Find where the given text appears and provide that cell's center as [X, Y] coordinate. 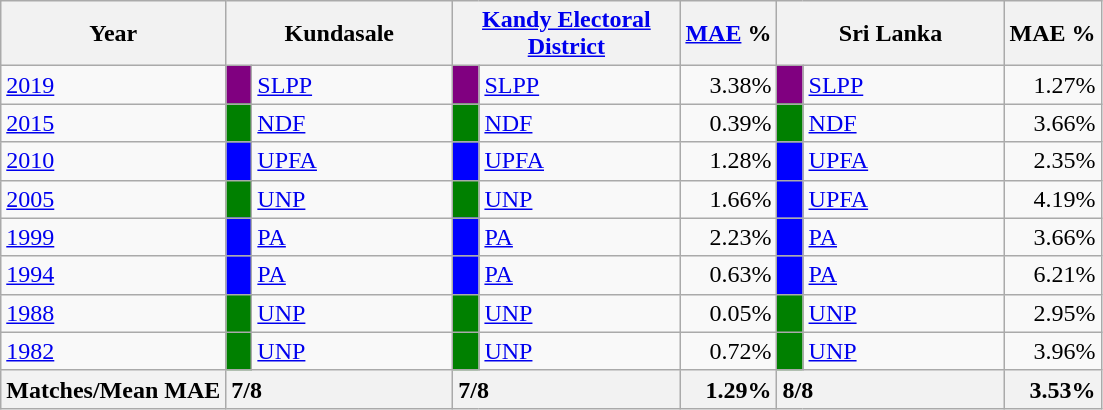
2.23% [728, 237]
8/8 [890, 389]
2.35% [1052, 161]
Matches/Mean MAE [114, 389]
0.39% [728, 123]
Year [114, 34]
1988 [114, 313]
3.53% [1052, 389]
Kandy Electoral District [566, 34]
2005 [114, 199]
2.95% [1052, 313]
3.38% [728, 85]
1.66% [728, 199]
1999 [114, 237]
1982 [114, 351]
2019 [114, 85]
2010 [114, 161]
6.21% [1052, 275]
1.28% [728, 161]
4.19% [1052, 199]
1994 [114, 275]
0.72% [728, 351]
1.29% [728, 389]
0.05% [728, 313]
2015 [114, 123]
3.96% [1052, 351]
Kundasale [340, 34]
Sri Lanka [890, 34]
1.27% [1052, 85]
0.63% [728, 275]
